Find where the given text appears and provide that cell's center as [X, Y] coordinate. 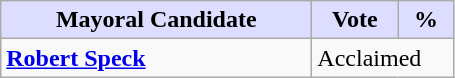
Vote [355, 20]
Acclaimed [383, 58]
Mayoral Candidate [156, 20]
% [426, 20]
Robert Speck [156, 58]
